Return the [X, Y] coordinate for the center point of the cell that contains the specified text.  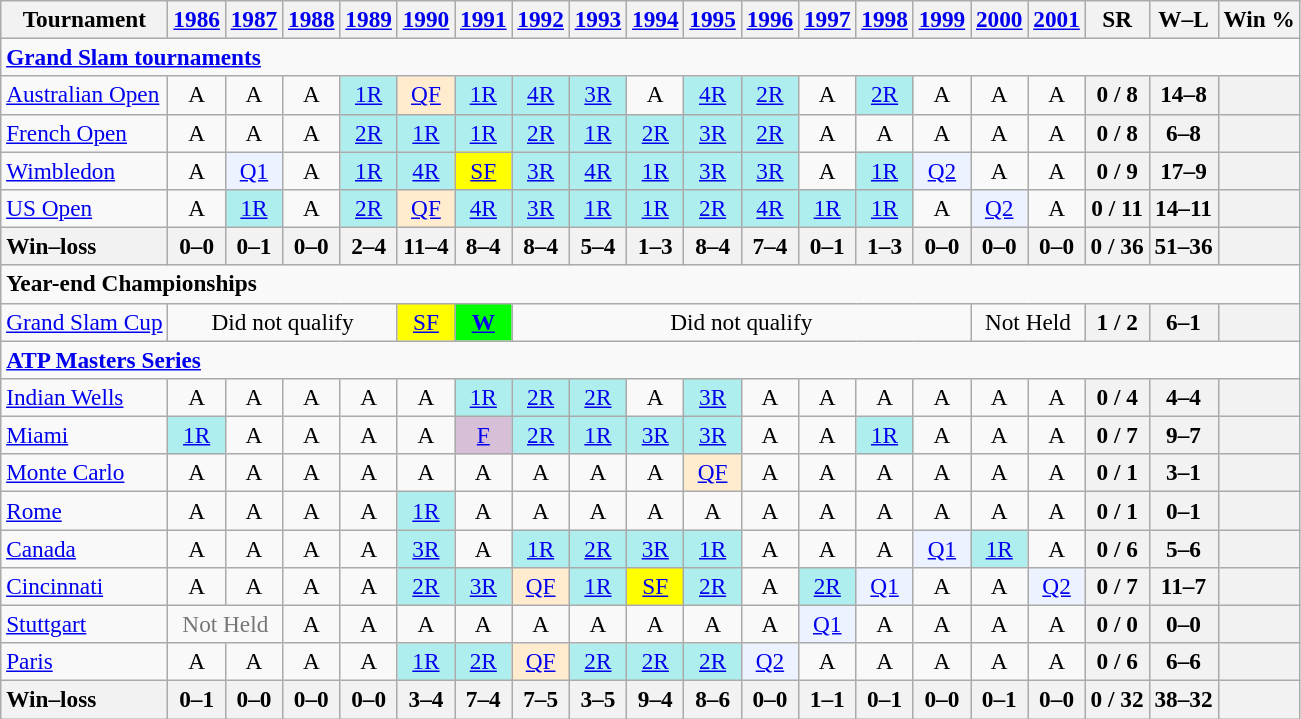
7–5 [540, 699]
9–7 [1184, 435]
W [484, 322]
Grand Slam tournaments [650, 57]
F [484, 435]
1993 [598, 19]
1997 [828, 19]
1986 [196, 19]
1992 [540, 19]
1991 [484, 19]
Miami [84, 435]
1994 [656, 19]
6–8 [1184, 133]
5–6 [1184, 548]
Tournament [84, 19]
1996 [770, 19]
2–4 [368, 246]
Canada [84, 548]
8–6 [712, 699]
5–4 [598, 246]
6–1 [1184, 322]
0 / 32 [1117, 699]
ATP Masters Series [650, 359]
1990 [426, 19]
Australian Open [84, 95]
Indian Wells [84, 397]
11–4 [426, 246]
1995 [712, 19]
51–36 [1184, 246]
9–4 [656, 699]
1988 [312, 19]
2000 [1000, 19]
14–8 [1184, 95]
1999 [942, 19]
French Open [84, 133]
W–L [1184, 19]
4–4 [1184, 397]
11–7 [1184, 586]
Wimbledon [84, 170]
Rome [84, 510]
Year-end Championships [650, 284]
0 / 4 [1117, 397]
Win % [1259, 19]
0 / 11 [1117, 208]
14–11 [1184, 208]
17–9 [1184, 170]
Grand Slam Cup [84, 322]
38–32 [1184, 699]
0 / 0 [1117, 624]
Monte Carlo [84, 473]
2001 [1056, 19]
Paris [84, 662]
Cincinnati [84, 586]
US Open [84, 208]
3–1 [1184, 473]
0 / 36 [1117, 246]
1998 [884, 19]
1–1 [828, 699]
Stuttgart [84, 624]
1 / 2 [1117, 322]
3–4 [426, 699]
0 / 9 [1117, 170]
6–6 [1184, 662]
1987 [254, 19]
3–5 [598, 699]
SR [1117, 19]
1989 [368, 19]
